Extract the [x, y] coordinate from the center of the cell holding the provided text.  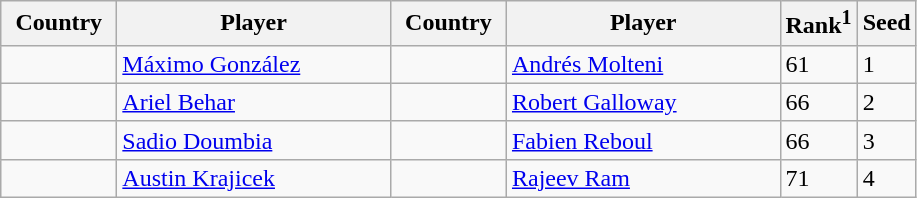
2 [886, 102]
Austin Krajicek [254, 178]
61 [818, 64]
Fabien Reboul [643, 140]
Robert Galloway [643, 102]
Ariel Behar [254, 102]
Seed [886, 24]
1 [886, 64]
71 [818, 178]
Andrés Molteni [643, 64]
Sadio Doumbia [254, 140]
Máximo González [254, 64]
Rank1 [818, 24]
4 [886, 178]
Rajeev Ram [643, 178]
3 [886, 140]
